From the cell containing the given text, extract its center point as (X, Y) coordinate. 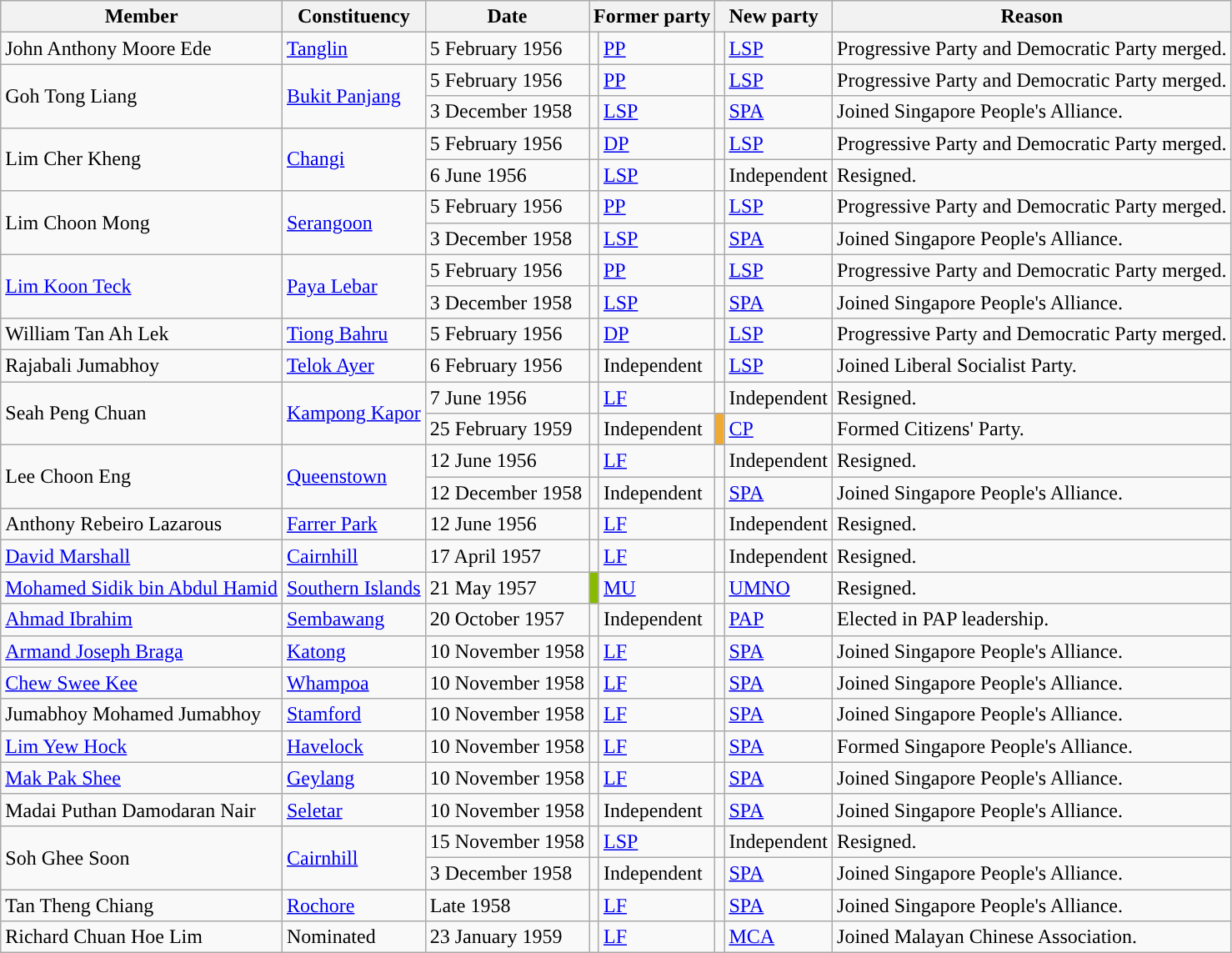
Rochore (353, 905)
Tiong Bahru (353, 334)
Kampong Kapor (353, 414)
Constituency (353, 17)
Farrer Park (353, 524)
David Marshall (142, 556)
Madai Puthan Damodaran Nair (142, 810)
Rajabali Jumabhoy (142, 365)
William Tan Ah Lek (142, 334)
MCA (779, 937)
Seah Peng Chuan (142, 414)
MU (657, 588)
Tan Theng Chiang (142, 905)
Late 1958 (507, 905)
Anthony Rebeiro Lazarous (142, 524)
Richard Chuan Hoe Lim (142, 937)
Ahmad Ibrahim (142, 619)
Mak Pak Shee (142, 778)
Whampoa (353, 683)
Mohamed Sidik bin Abdul Hamid (142, 588)
Changi (353, 159)
Reason (1032, 17)
Elected in PAP leadership. (1032, 619)
UMNO (779, 588)
John Anthony Moore Ede (142, 48)
20 October 1957 (507, 619)
Havelock (353, 746)
Formed Citizens' Party. (1032, 429)
PAP (779, 619)
7 June 1956 (507, 398)
Lee Choon Eng (142, 477)
Lim Choon Mong (142, 223)
Joined Liberal Socialist Party. (1032, 365)
Soh Ghee Soon (142, 857)
Nominated (353, 937)
Sembawang (353, 619)
Lim Yew Hock (142, 746)
21 May 1957 (507, 588)
15 November 1958 (507, 841)
17 April 1957 (507, 556)
Jumabhoy Mohamed Jumabhoy (142, 715)
6 February 1956 (507, 365)
Lim Koon Teck (142, 286)
6 June 1956 (507, 175)
New party (774, 17)
Member (142, 17)
Katong (353, 651)
Lim Cher Kheng (142, 159)
Formed Singapore People's Alliance. (1032, 746)
Joined Malayan Chinese Association. (1032, 937)
Paya Lebar (353, 286)
Armand Joseph Braga (142, 651)
Bukit Panjang (353, 96)
Date (507, 17)
Goh Tong Liang (142, 96)
Serangoon (353, 223)
Queenstown (353, 477)
Seletar (353, 810)
Telok Ayer (353, 365)
CP (779, 429)
25 February 1959 (507, 429)
Stamford (353, 715)
12 December 1958 (507, 493)
23 January 1959 (507, 937)
Geylang (353, 778)
Chew Swee Kee (142, 683)
Former party (652, 17)
Tanglin (353, 48)
Southern Islands (353, 588)
